Determine the [x, y] coordinate at the center of the cell enclosing the given text.  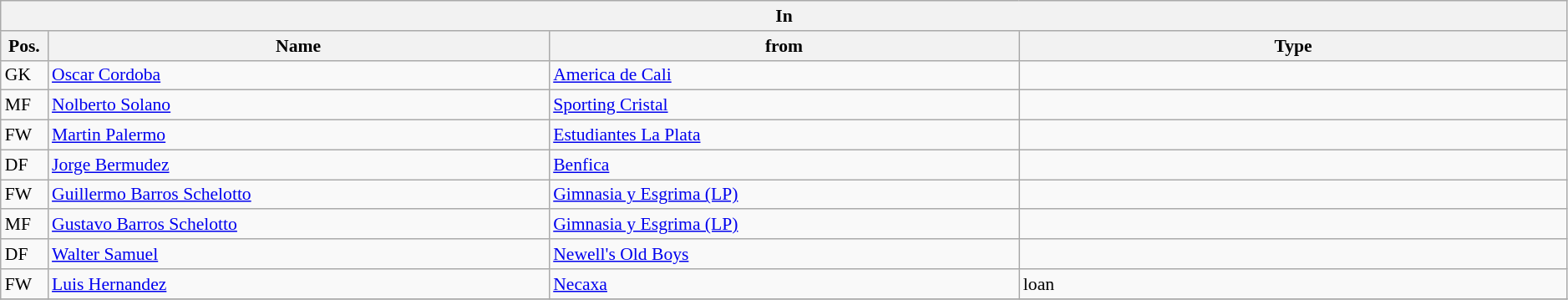
Gustavo Barros Schelotto [298, 225]
Pos. [24, 46]
loan [1293, 284]
Jorge Bermudez [298, 165]
America de Cali [784, 75]
Oscar Cordoba [298, 75]
Type [1293, 46]
Newell's Old Boys [784, 254]
Walter Samuel [298, 254]
Estudiantes La Plata [784, 135]
Guillermo Barros Schelotto [298, 195]
Sporting Cristal [784, 105]
Benfica [784, 165]
Name [298, 46]
Luis Hernandez [298, 284]
Nolberto Solano [298, 105]
from [784, 46]
Necaxa [784, 284]
In [784, 16]
Martin Palermo [298, 135]
GK [24, 75]
